Identify which cell holds the provided text, then report its [X, Y] central coordinate. 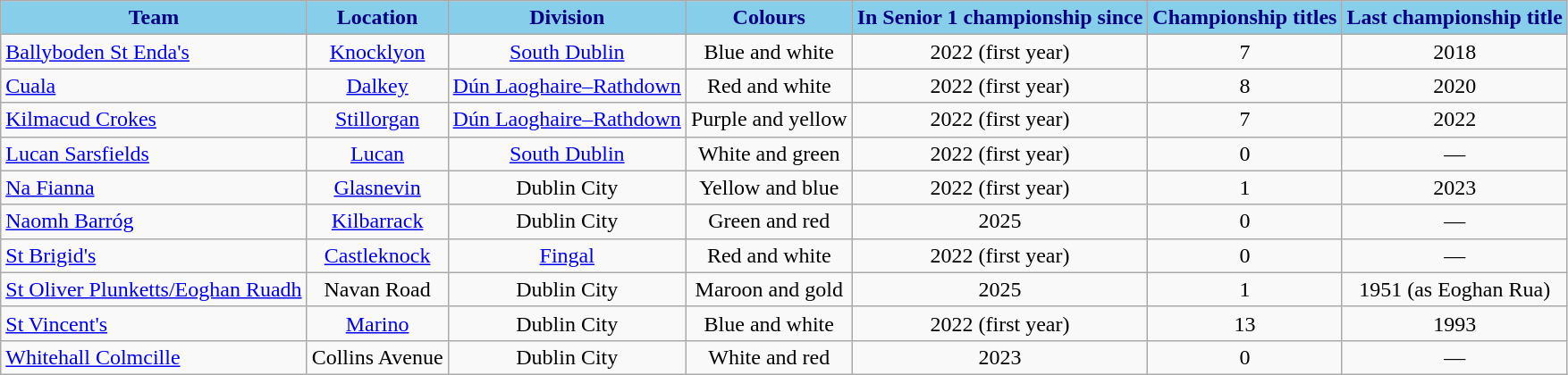
Kilmacud Crokes [154, 120]
St Oliver Plunketts/Eoghan Ruadh [154, 289]
Na Fianna [154, 187]
Navan Road [377, 289]
Stillorgan [377, 120]
Colours [769, 18]
Naomh Barróg [154, 221]
Kilbarrack [377, 221]
St Brigid's [154, 255]
Castleknock [377, 255]
Whitehall Colmcille [154, 357]
13 [1244, 323]
In Senior 1 championship since [999, 18]
Location [377, 18]
Purple and yellow [769, 120]
Championship titles [1244, 18]
White and red [769, 357]
Cuala [154, 86]
Team [154, 18]
St Vincent's [154, 323]
Maroon and gold [769, 289]
Ballyboden St Enda's [154, 52]
Division [567, 18]
White and green [769, 154]
Collins Avenue [377, 357]
8 [1244, 86]
2018 [1454, 52]
Lucan Sarsfields [154, 154]
Lucan [377, 154]
2020 [1454, 86]
1993 [1454, 323]
1951 (as Eoghan Rua) [1454, 289]
Glasnevin [377, 187]
Fingal [567, 255]
Yellow and blue [769, 187]
Last championship title [1454, 18]
2022 [1454, 120]
Marino [377, 323]
Dalkey [377, 86]
Knocklyon [377, 52]
Green and red [769, 221]
